Determine the (x, y) coordinate at the center of the cell enclosing the given text.  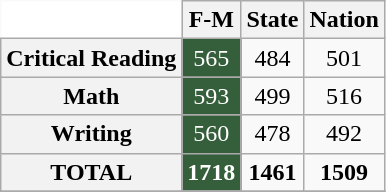
Writing (92, 134)
1461 (272, 172)
F-M (212, 20)
499 (272, 96)
TOTAL (92, 172)
1718 (212, 172)
492 (344, 134)
565 (212, 58)
Math (92, 96)
501 (344, 58)
478 (272, 134)
484 (272, 58)
1509 (344, 172)
516 (344, 96)
560 (212, 134)
Nation (344, 20)
State (272, 20)
593 (212, 96)
Critical Reading (92, 58)
